Output the (X, Y) coordinate of the center of the cell containing the given text.  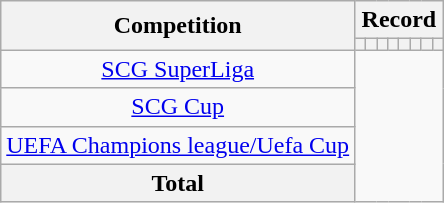
UEFA Champions league/Uefa Cup (178, 145)
Total (178, 183)
Competition (178, 26)
SCG Cup (178, 107)
Record (399, 20)
SCG SuperLiga (178, 69)
